Provide the [X, Y] coordinate of the cell's center where the given text is located.  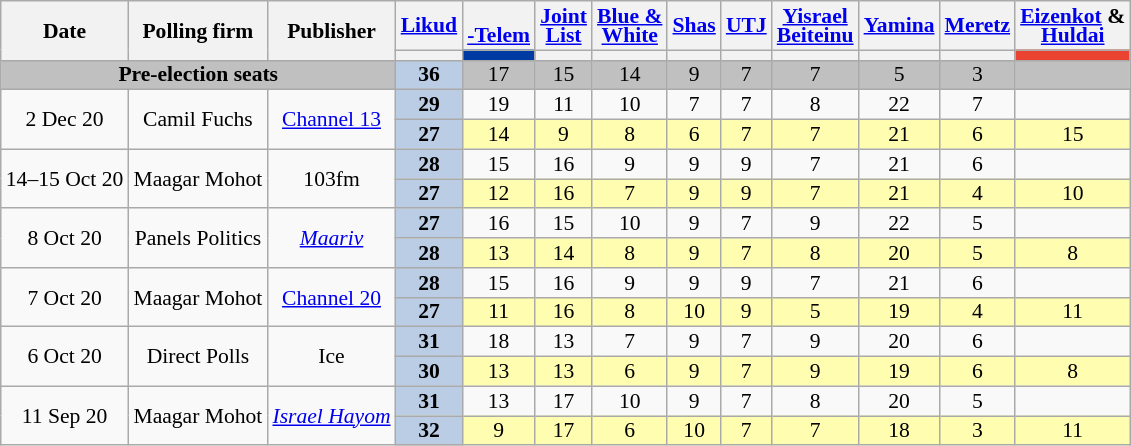
6 Oct 20 [65, 356]
Yamina [900, 26]
-Telem [498, 26]
7 Oct 20 [65, 298]
Ice [331, 356]
Meretz [978, 26]
Direct Polls [198, 356]
12 [498, 194]
Pre-election seats [198, 75]
103fm [331, 178]
YisraelBeiteinu [816, 26]
36 [430, 75]
Channel 13 [331, 120]
11 Sep 20 [65, 416]
14–15 Oct 20 [65, 178]
Channel 20 [331, 298]
Blue &White [630, 26]
Israel Hayom [331, 416]
Date [65, 30]
Likud [430, 26]
29 [430, 105]
Eizenkot & Huldai [1072, 26]
2 Dec 20 [65, 120]
32 [430, 431]
Camil Fuchs [198, 120]
Polling firm [198, 30]
JointList [564, 26]
30 [430, 372]
8 Oct 20 [65, 238]
Maariv [331, 238]
Panels Politics [198, 238]
Shas [694, 26]
Publisher [331, 30]
UTJ [746, 26]
